Locate the cell with the specified text and output its (X, Y) center coordinate. 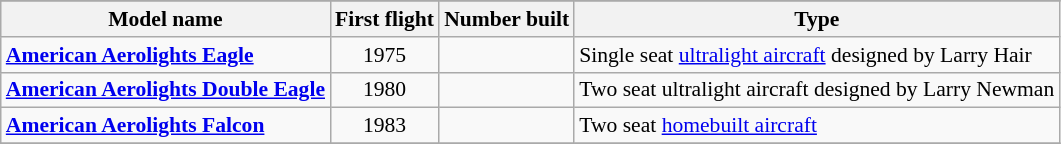
Number built (506, 19)
1975 (384, 55)
1980 (384, 90)
Two seat homebuilt aircraft (816, 126)
American Aerolights Double Eagle (166, 90)
Two seat ultralight aircraft designed by Larry Newman (816, 90)
Type (816, 19)
Single seat ultralight aircraft designed by Larry Hair (816, 55)
1983 (384, 126)
First flight (384, 19)
Model name (166, 19)
American Aerolights Falcon (166, 126)
American Aerolights Eagle (166, 55)
